Find where the given text appears and provide that cell's center as [X, Y] coordinate. 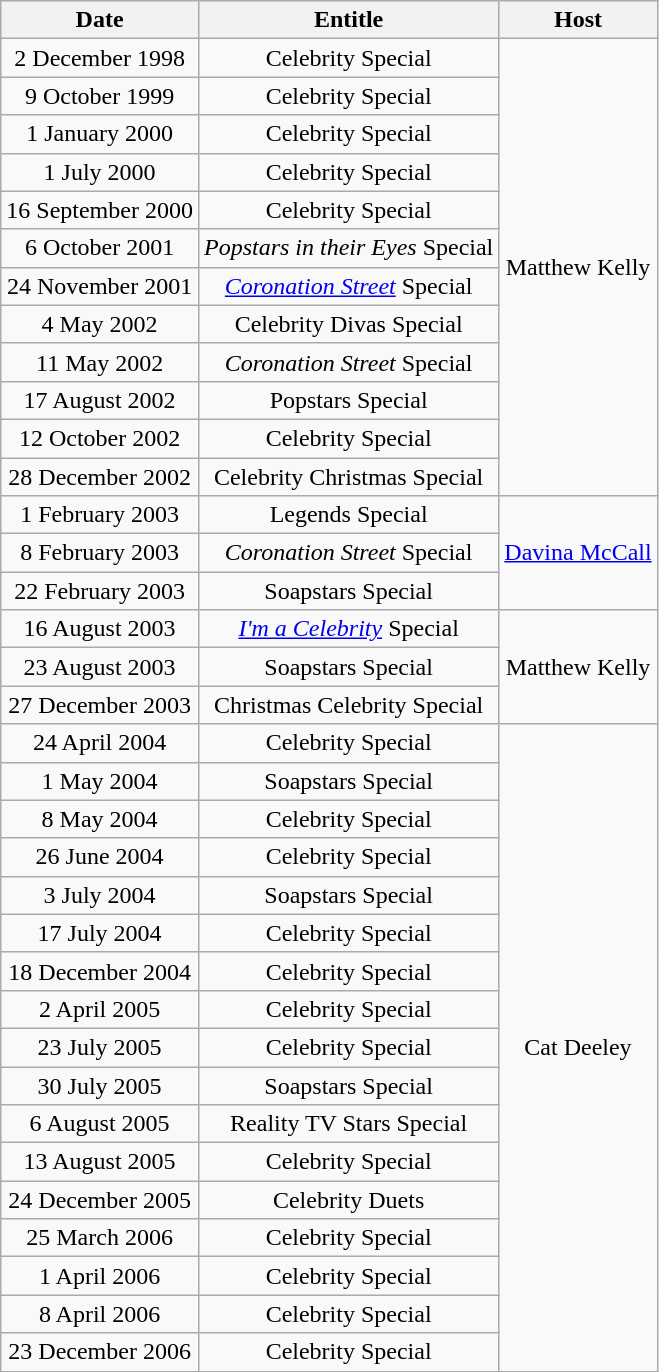
8 April 2006 [100, 1314]
6 August 2005 [100, 1124]
24 December 2005 [100, 1200]
3 July 2004 [100, 895]
I'm a Celebrity Special [348, 629]
12 October 2002 [100, 438]
17 August 2002 [100, 400]
23 August 2003 [100, 667]
Date [100, 20]
16 September 2000 [100, 210]
2 April 2005 [100, 1009]
Host [578, 20]
13 August 2005 [100, 1162]
23 December 2006 [100, 1352]
25 March 2006 [100, 1238]
24 April 2004 [100, 743]
Reality TV Stars Special [348, 1124]
Celebrity Christmas Special [348, 477]
Popstars Special [348, 400]
Davina McCall [578, 553]
Legends Special [348, 515]
23 July 2005 [100, 1047]
18 December 2004 [100, 971]
8 February 2003 [100, 553]
17 July 2004 [100, 933]
16 August 2003 [100, 629]
24 November 2001 [100, 286]
9 October 1999 [100, 96]
Cat Deeley [578, 1048]
1 April 2006 [100, 1276]
Celebrity Duets [348, 1200]
26 June 2004 [100, 857]
22 February 2003 [100, 591]
11 May 2002 [100, 362]
30 July 2005 [100, 1085]
Celebrity Divas Special [348, 324]
Christmas Celebrity Special [348, 705]
1 July 2000 [100, 172]
1 February 2003 [100, 515]
Popstars in their Eyes Special [348, 248]
6 October 2001 [100, 248]
2 December 1998 [100, 58]
28 December 2002 [100, 477]
8 May 2004 [100, 819]
4 May 2002 [100, 324]
27 December 2003 [100, 705]
1 January 2000 [100, 134]
Entitle [348, 20]
1 May 2004 [100, 781]
